Pinpoint the cell where the given text exists, returning its (X, Y) midpoint coordinate. 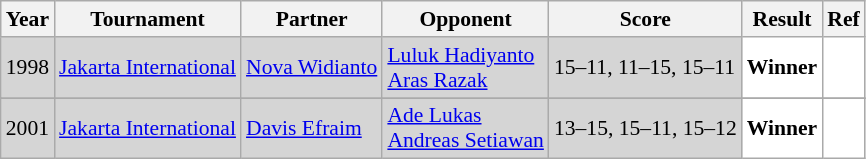
1998 (28, 68)
Luluk Hadiyanto Aras Razak (466, 68)
Year (28, 19)
13–15, 15–11, 15–12 (646, 128)
Partner (312, 19)
Opponent (466, 19)
Ade Lukas Andreas Setiawan (466, 128)
2001 (28, 128)
Nova Widianto (312, 68)
Score (646, 19)
15–11, 11–15, 15–11 (646, 68)
Result (782, 19)
Tournament (148, 19)
Ref (843, 19)
Davis Efraim (312, 128)
